Return [X, Y] of the center of cell containing provided text 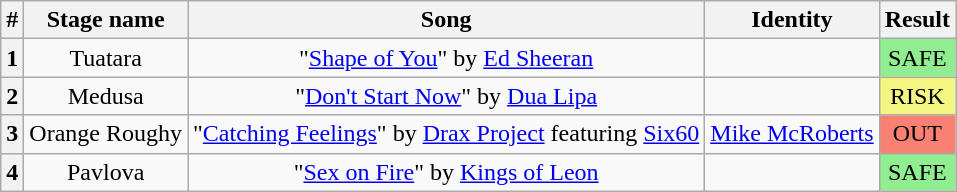
"Don't Start Now" by Dua Lipa [446, 96]
RISK [917, 96]
2 [12, 96]
# [12, 20]
Stage name [106, 20]
OUT [917, 134]
Identity [792, 20]
"Catching Feelings" by Drax Project featuring Six60 [446, 134]
"Sex on Fire" by Kings of Leon [446, 172]
1 [12, 58]
Medusa [106, 96]
Orange Roughy [106, 134]
Tuatara [106, 58]
Result [917, 20]
Mike McRoberts [792, 134]
Pavlova [106, 172]
Song [446, 20]
3 [12, 134]
"Shape of You" by Ed Sheeran [446, 58]
4 [12, 172]
